Identify which cell holds the provided text, then report its (X, Y) central coordinate. 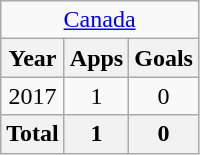
Apps (96, 58)
Canada (100, 20)
Year (33, 58)
Goals (164, 58)
2017 (33, 96)
Total (33, 134)
